Search for the cell housing the specified text and yield its (x, y) center coordinate. 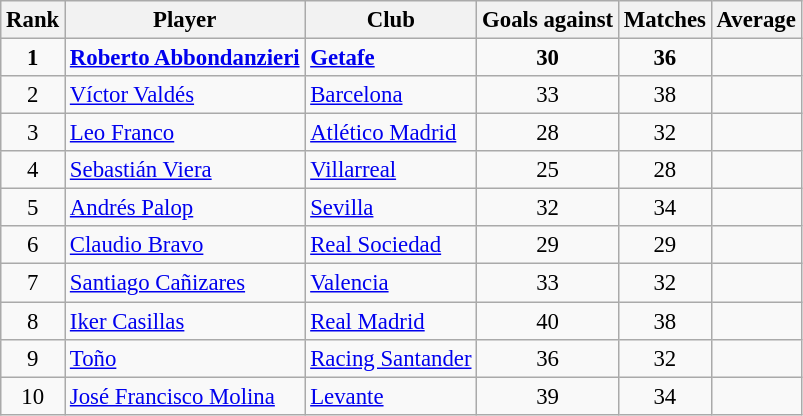
Andrés Palop (185, 208)
Player (185, 20)
Villarreal (391, 170)
Matches (664, 20)
Club (391, 20)
1 (33, 58)
40 (548, 321)
Víctor Valdés (185, 95)
7 (33, 283)
Real Madrid (391, 321)
Valencia (391, 283)
Santiago Cañizares (185, 283)
25 (548, 170)
2 (33, 95)
Barcelona (391, 95)
6 (33, 245)
Iker Casillas (185, 321)
Toño (185, 358)
Average (756, 20)
3 (33, 133)
Levante (391, 396)
Getafe (391, 58)
9 (33, 358)
Sebastián Viera (185, 170)
5 (33, 208)
Goals against (548, 20)
10 (33, 396)
Roberto Abbondanzieri (185, 58)
30 (548, 58)
39 (548, 396)
José Francisco Molina (185, 396)
Real Sociedad (391, 245)
Leo Franco (185, 133)
Claudio Bravo (185, 245)
Atlético Madrid (391, 133)
Sevilla (391, 208)
8 (33, 321)
Rank (33, 20)
Racing Santander (391, 358)
4 (33, 170)
